From the cell containing the given text, extract its center point as [X, Y] coordinate. 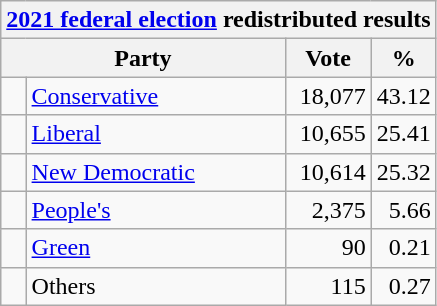
115 [328, 286]
Green [156, 248]
25.41 [404, 134]
Liberal [156, 134]
18,077 [328, 96]
2,375 [328, 210]
10,655 [328, 134]
5.66 [404, 210]
0.21 [404, 248]
90 [328, 248]
People's [156, 210]
10,614 [328, 172]
Conservative [156, 96]
Vote [328, 58]
2021 federal election redistributed results [218, 20]
% [404, 58]
Others [156, 286]
New Democratic [156, 172]
0.27 [404, 286]
43.12 [404, 96]
Party [143, 58]
25.32 [404, 172]
